Identify which cell holds the provided text, then report its [X, Y] central coordinate. 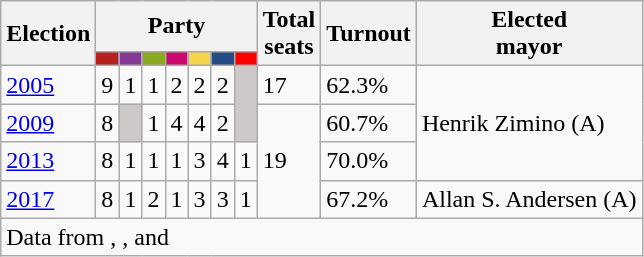
9 [108, 85]
Totalseats [289, 34]
2017 [48, 199]
67.2% [369, 199]
2013 [48, 161]
Party [176, 26]
2009 [48, 123]
19 [289, 161]
62.3% [369, 85]
60.7% [369, 123]
Turnout [369, 34]
Allan S. Andersen (A) [529, 199]
Electedmayor [529, 34]
Election [48, 34]
70.0% [369, 161]
2005 [48, 85]
17 [289, 85]
Henrik Zimino (A) [529, 123]
Data from , , and [322, 237]
